From the cell containing the given text, extract its center point as [x, y] coordinate. 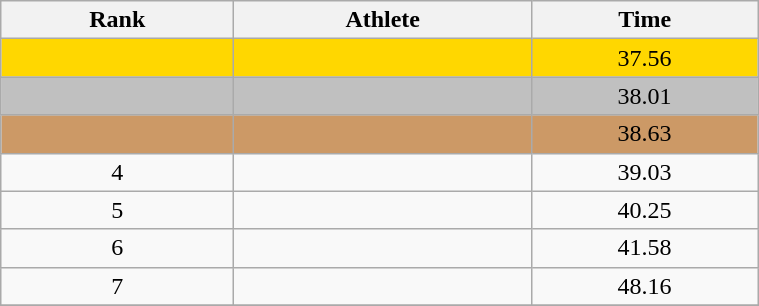
6 [118, 248]
39.03 [645, 172]
38.63 [645, 134]
41.58 [645, 248]
Time [645, 20]
7 [118, 286]
48.16 [645, 286]
5 [118, 210]
Athlete [383, 20]
37.56 [645, 58]
Rank [118, 20]
38.01 [645, 96]
40.25 [645, 210]
4 [118, 172]
